Identify which cell holds the provided text, then report its (X, Y) central coordinate. 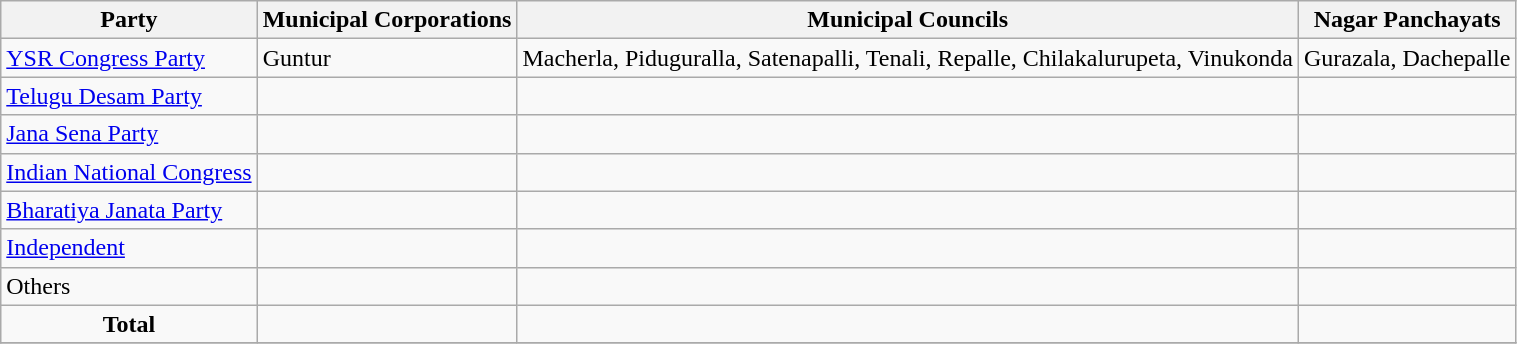
YSR Congress Party (129, 58)
Municipal Councils (908, 20)
Telugu Desam Party (129, 96)
Total (129, 324)
Indian National Congress (129, 172)
Municipal Corporations (387, 20)
Independent (129, 248)
Guntur (387, 58)
Nagar Panchayats (1407, 20)
Bharatiya Janata Party (129, 210)
Jana Sena Party (129, 134)
Macherla, Piduguralla, Satenapalli, Tenali, Repalle, Chilakalurupeta, Vinukonda (908, 58)
Others (129, 286)
Gurazala, Dachepalle (1407, 58)
Party (129, 20)
